Capture the cell that displays the provided text and extract its [X, Y] central coordinate. 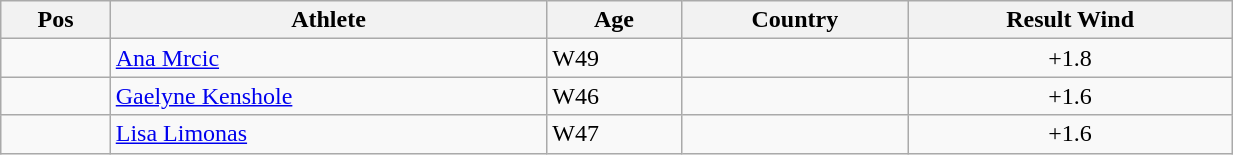
+1.8 [1070, 58]
Pos [56, 20]
W47 [614, 134]
Ana Mrcic [328, 58]
Country [794, 20]
W46 [614, 96]
Result Wind [1070, 20]
Age [614, 20]
Lisa Limonas [328, 134]
Gaelyne Kenshole [328, 96]
Athlete [328, 20]
W49 [614, 58]
